Return the [x, y] coordinate for the center point of the cell that contains the specified text.  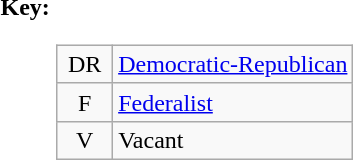
DR [85, 64]
Democratic-Republican [233, 64]
Vacant [233, 140]
Federalist [233, 102]
V [85, 140]
F [85, 102]
